For the text-containing cell, return its midpoint in [x, y] coordinate format. 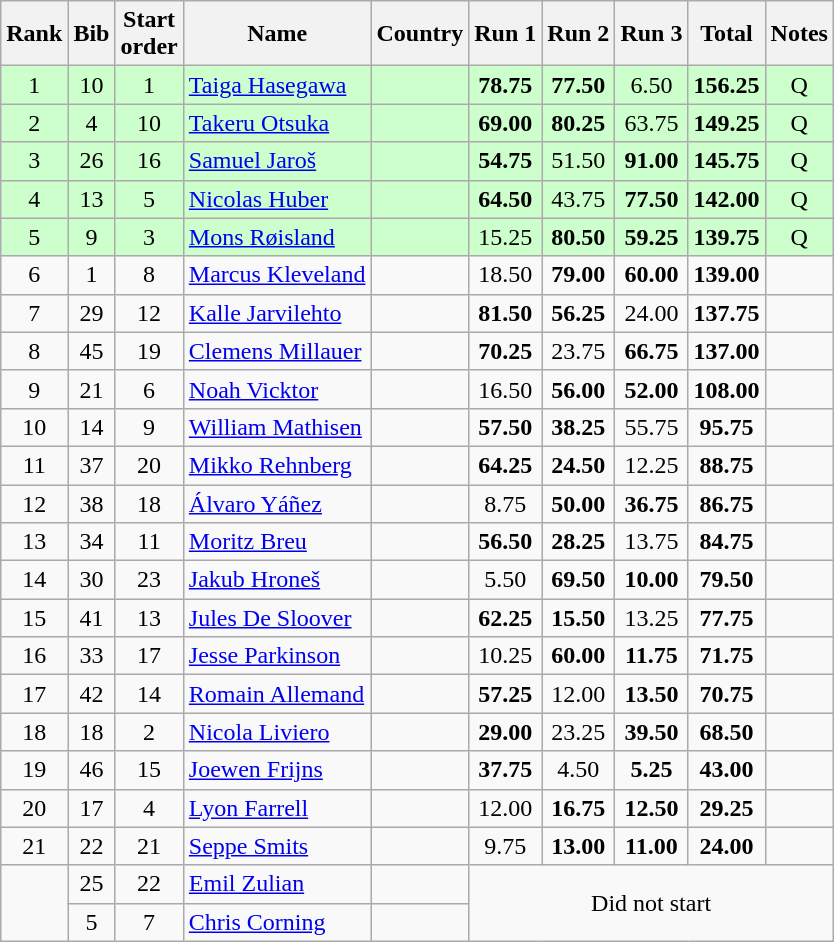
5.25 [652, 770]
37 [92, 465]
41 [92, 618]
80.25 [578, 123]
88.75 [726, 465]
51.50 [578, 161]
11.00 [652, 846]
Total [726, 34]
8.75 [506, 503]
Run 2 [578, 34]
56.00 [578, 389]
13.00 [578, 846]
15.50 [578, 618]
95.75 [726, 427]
23.25 [578, 732]
64.50 [506, 199]
16.50 [506, 389]
Seppe Smits [277, 846]
Did not start [652, 903]
69.00 [506, 123]
137.00 [726, 351]
43.75 [578, 199]
Taiga Hasegawa [277, 85]
81.50 [506, 313]
55.75 [652, 427]
52.00 [652, 389]
29 [92, 313]
23 [149, 580]
42 [92, 694]
50.00 [578, 503]
70.75 [726, 694]
68.50 [726, 732]
69.50 [578, 580]
29.00 [506, 732]
Clemens Millauer [277, 351]
Samuel Jaroš [277, 161]
137.75 [726, 313]
45 [92, 351]
108.00 [726, 389]
Kalle Jarvilehto [277, 313]
Rank [34, 34]
Run 3 [652, 34]
29.25 [726, 808]
78.75 [506, 85]
Startorder [149, 34]
25 [92, 884]
62.25 [506, 618]
56.50 [506, 542]
59.25 [652, 237]
13.50 [652, 694]
33 [92, 656]
24.50 [578, 465]
38 [92, 503]
Emil Zulian [277, 884]
70.25 [506, 351]
4.50 [578, 770]
142.00 [726, 199]
6.50 [652, 85]
Bib [92, 34]
Noah Vicktor [277, 389]
12.25 [652, 465]
Romain Allemand [277, 694]
10.00 [652, 580]
54.75 [506, 161]
Nicola Liviero [277, 732]
Mikko Rehnberg [277, 465]
Notes [799, 34]
37.75 [506, 770]
38.25 [578, 427]
Takeru Otsuka [277, 123]
Álvaro Yáñez [277, 503]
Jesse Parkinson [277, 656]
63.75 [652, 123]
57.25 [506, 694]
9.75 [506, 846]
57.50 [506, 427]
Joewen Frijns [277, 770]
149.25 [726, 123]
39.50 [652, 732]
34 [92, 542]
56.25 [578, 313]
86.75 [726, 503]
William Mathisen [277, 427]
79.50 [726, 580]
12.50 [652, 808]
71.75 [726, 656]
18.50 [506, 275]
16.75 [578, 808]
Moritz Breu [277, 542]
139.75 [726, 237]
Nicolas Huber [277, 199]
Chris Corning [277, 922]
13.75 [652, 542]
139.00 [726, 275]
Run 1 [506, 34]
Marcus Kleveland [277, 275]
26 [92, 161]
28.25 [578, 542]
Mons Røisland [277, 237]
Jules De Sloover [277, 618]
Country [420, 34]
84.75 [726, 542]
66.75 [652, 351]
Name [277, 34]
10.25 [506, 656]
77.75 [726, 618]
30 [92, 580]
156.25 [726, 85]
Lyon Farrell [277, 808]
5.50 [506, 580]
80.50 [578, 237]
Jakub Hroneš [277, 580]
15.25 [506, 237]
23.75 [578, 351]
91.00 [652, 161]
13.25 [652, 618]
64.25 [506, 465]
79.00 [578, 275]
36.75 [652, 503]
145.75 [726, 161]
46 [92, 770]
11.75 [652, 656]
43.00 [726, 770]
